Locate the cell with the specified text and output its [X, Y] center coordinate. 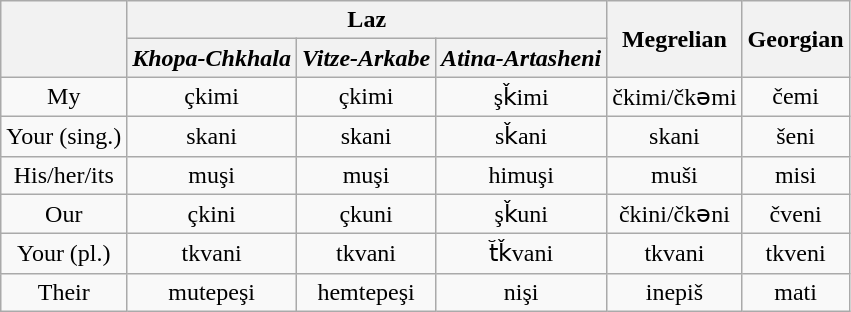
mati [796, 292]
čveni [796, 214]
Georgian [796, 39]
t̆ǩvani [522, 254]
muši [674, 175]
Khopa-Chkhala [212, 58]
Atina-Artasheni [522, 58]
čemi [796, 97]
Your (sing.) [64, 136]
çkini [212, 214]
Laz [367, 20]
Their [64, 292]
His/her/its [64, 175]
Megrelian [674, 39]
tkveni [796, 254]
šeni [796, 136]
misi [796, 175]
Our [64, 214]
Vitze-Arkabe [366, 58]
čkini/čkəni [674, 214]
mutepeşi [212, 292]
nişi [522, 292]
çkuni [366, 214]
şǩuni [522, 214]
Your (pl.) [64, 254]
inepiš [674, 292]
himuşi [522, 175]
şǩimi [522, 97]
sǩani [522, 136]
hemtepeşi [366, 292]
My [64, 97]
čkimi/čkəmi [674, 97]
